Identify which cell holds the provided text, then report its (X, Y) central coordinate. 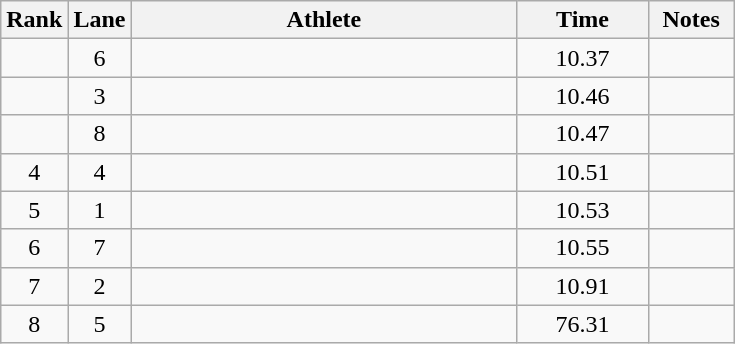
76.31 (582, 324)
1 (100, 210)
10.91 (582, 286)
Lane (100, 20)
Rank (34, 20)
10.53 (582, 210)
10.47 (582, 134)
10.37 (582, 58)
2 (100, 286)
Athlete (324, 20)
3 (100, 96)
Time (582, 20)
Notes (691, 20)
10.51 (582, 172)
10.55 (582, 248)
10.46 (582, 96)
